Determine the [x, y] coordinate at the center of the cell enclosing the given text.  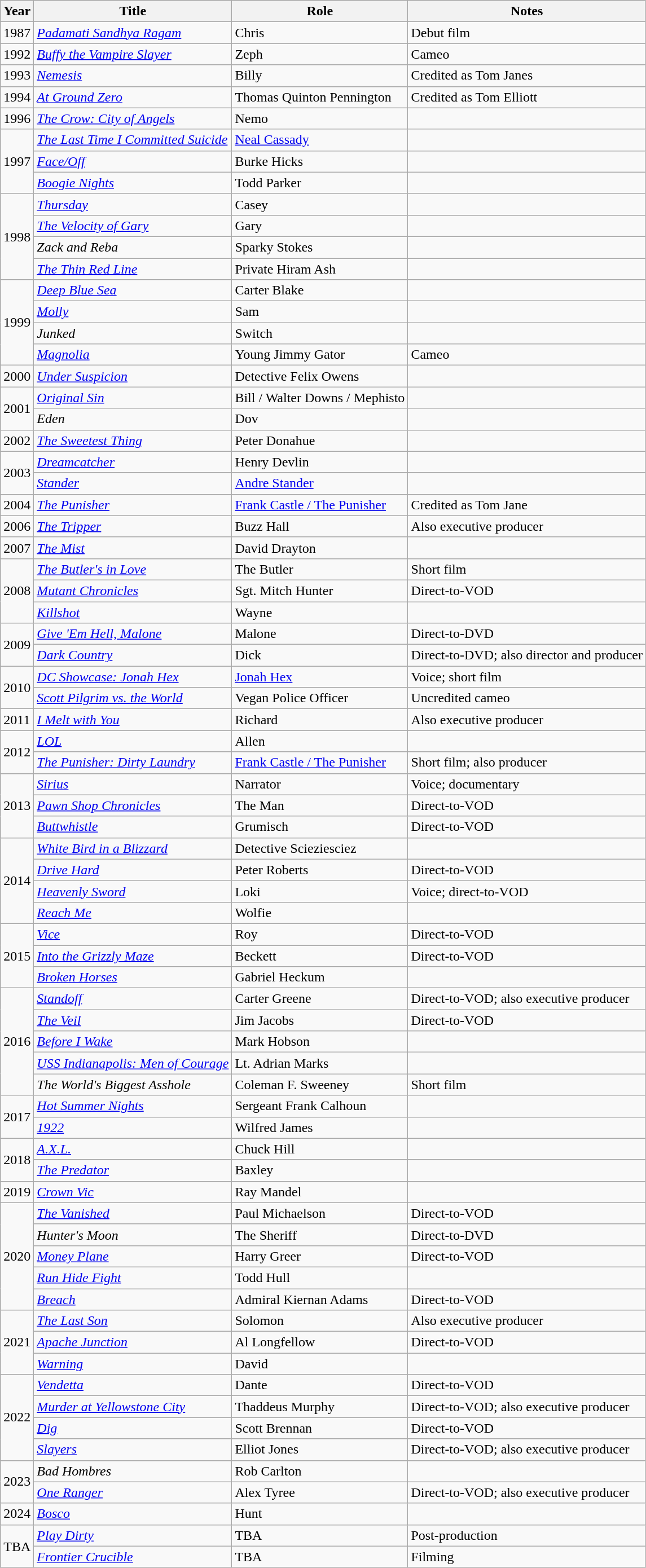
Before I Wake [133, 1042]
Detective Scieziesciez [320, 848]
Admiral Kiernan Adams [320, 1299]
Hunter's Moon [133, 1235]
Bill / Walter Downs / Mephisto [320, 398]
Todd Hull [320, 1278]
2007 [17, 548]
Lt. Adrian Marks [320, 1063]
Dick [320, 655]
Carter Blake [320, 290]
Allen [320, 741]
Gary [320, 226]
Baxley [320, 1170]
Uncredited cameo [527, 698]
Notes [527, 11]
Vegan Police Officer [320, 698]
The World's Biggest Asshole [133, 1085]
Pawn Shop Chronicles [133, 805]
Breach [133, 1299]
2024 [17, 1514]
Henry Devlin [320, 462]
Elliot Jones [320, 1450]
Solomon [320, 1321]
Mutant Chronicles [133, 591]
Junked [133, 333]
Grumisch [320, 827]
Post-production [527, 1535]
2023 [17, 1482]
Rob Carlton [320, 1471]
Filming [527, 1557]
1996 [17, 118]
Burke Hicks [320, 161]
Todd Parker [320, 183]
2002 [17, 441]
Alex Tyree [320, 1492]
Loki [320, 891]
I Melt with You [133, 720]
2019 [17, 1192]
Jim Jacobs [320, 1020]
Neal Cassady [320, 140]
Eden [133, 419]
David [320, 1364]
Carter Greene [320, 999]
Short film; also producer [527, 763]
The Sheriff [320, 1235]
Run Hide Fight [133, 1278]
Dante [320, 1385]
1994 [17, 97]
Jonah Hex [320, 677]
Sparky Stokes [320, 247]
USS Indianapolis: Men of Courage [133, 1063]
2003 [17, 473]
Buffy the Vampire Slayer [133, 54]
Crown Vic [133, 1192]
Reach Me [133, 913]
Sgt. Mitch Hunter [320, 591]
Narrator [320, 784]
Paul Michaelson [320, 1213]
2021 [17, 1342]
DC Showcase: Jonah Hex [133, 677]
Credited as Tom Janes [527, 76]
Coleman F. Sweeney [320, 1085]
Title [133, 11]
Original Sin [133, 398]
At Ground Zero [133, 97]
A.X.L. [133, 1149]
2018 [17, 1160]
The Butler [320, 569]
Boogie Nights [133, 183]
Malone [320, 634]
Dreamcatcher [133, 462]
Private Hiram Ash [320, 269]
Credited as Tom Jane [527, 505]
2016 [17, 1042]
The Crow: City of Angels [133, 118]
Detective Felix Owens [320, 376]
Scott Pilgrim vs. the World [133, 698]
Hot Summer Nights [133, 1106]
Deep Blue Sea [133, 290]
Stander [133, 483]
Peter Donahue [320, 441]
Sergeant Frank Calhoun [320, 1106]
The Last Time I Committed Suicide [133, 140]
2011 [17, 720]
Wilfred James [320, 1127]
Bosco [133, 1514]
Chuck Hill [320, 1149]
The Sweetest Thing [133, 441]
The Veil [133, 1020]
Voice; documentary [527, 784]
Apache Junction [133, 1342]
Debut film [527, 33]
The Velocity of Gary [133, 226]
Thursday [133, 204]
2020 [17, 1256]
Young Jimmy Gator [320, 355]
The Tripper [133, 526]
1922 [133, 1127]
Vice [133, 934]
Frontier Crucible [133, 1557]
The Mist [133, 548]
1993 [17, 76]
Wolfie [320, 913]
The Punisher: Dirty Laundry [133, 763]
2008 [17, 591]
Thaddeus Murphy [320, 1407]
The Butler's in Love [133, 569]
Gabriel Heckum [320, 977]
Nemo [320, 118]
Into the Grizzly Maze [133, 956]
2000 [17, 376]
2010 [17, 688]
Billy [320, 76]
Bad Hombres [133, 1471]
Switch [320, 333]
1987 [17, 33]
The Last Son [133, 1321]
2013 [17, 805]
Buttwhistle [133, 827]
Andre Stander [320, 483]
Year [17, 11]
Warning [133, 1364]
2004 [17, 505]
White Bird in a Blizzard [133, 848]
The Punisher [133, 505]
Zeph [320, 54]
Scott Brennan [320, 1428]
1998 [17, 236]
Dig [133, 1428]
The Vanished [133, 1213]
Heavenly Sword [133, 891]
Dark Country [133, 655]
Role [320, 11]
Thomas Quinton Pennington [320, 97]
Money Plane [133, 1256]
The Thin Red Line [133, 269]
Al Longfellow [320, 1342]
Beckett [320, 956]
Molly [133, 312]
Direct-to-DVD; also director and producer [527, 655]
Voice; short film [527, 677]
Vendetta [133, 1385]
Peter Roberts [320, 870]
1997 [17, 161]
2017 [17, 1117]
Under Suspicion [133, 376]
Give 'Em Hell, Malone [133, 634]
Sirius [133, 784]
Roy [320, 934]
Padamati Sandhya Ragam [133, 33]
1992 [17, 54]
Wayne [320, 612]
Hunt [320, 1514]
Credited as Tom Elliott [527, 97]
Broken Horses [133, 977]
2012 [17, 752]
Dov [320, 419]
Casey [320, 204]
Harry Greer [320, 1256]
Chris [320, 33]
Nemesis [133, 76]
LOL [133, 741]
Mark Hobson [320, 1042]
2022 [17, 1417]
Killshot [133, 612]
Sam [320, 312]
2014 [17, 880]
One Ranger [133, 1492]
The Predator [133, 1170]
Buzz Hall [320, 526]
Ray Mandel [320, 1192]
2015 [17, 955]
2001 [17, 408]
Magnolia [133, 355]
Murder at Yellowstone City [133, 1407]
David Drayton [320, 548]
1999 [17, 323]
Voice; direct-to-VOD [527, 891]
Standoff [133, 999]
Face/Off [133, 161]
2006 [17, 526]
Slayers [133, 1450]
Richard [320, 720]
Play Dirty [133, 1535]
2009 [17, 645]
The Man [320, 805]
Drive Hard [133, 870]
Zack and Reba [133, 247]
